Scan for the cell matching the given text and deliver its [X, Y] coordinate at center. 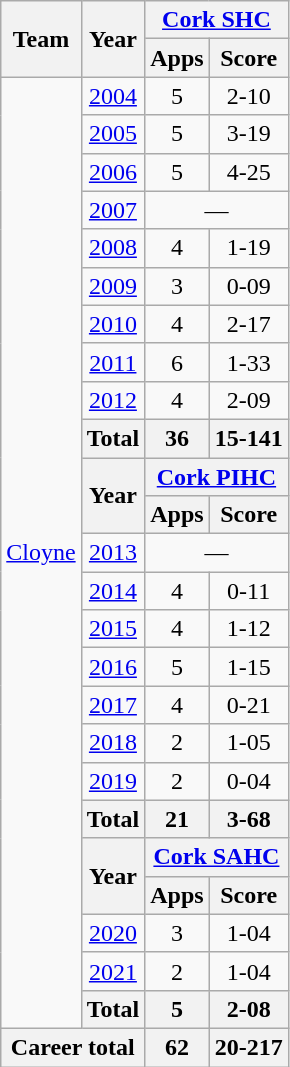
2-08 [248, 1009]
2008 [113, 248]
0-11 [248, 591]
20-217 [248, 1047]
1-05 [248, 743]
2016 [113, 667]
Cork SAHC [216, 857]
0-09 [248, 286]
1-15 [248, 667]
2005 [113, 134]
Career total [73, 1047]
21 [177, 819]
2014 [113, 591]
Team [41, 39]
62 [177, 1047]
2019 [113, 781]
1-33 [248, 362]
2-17 [248, 324]
36 [177, 438]
2004 [113, 96]
3-68 [248, 819]
2015 [113, 629]
2010 [113, 324]
0-21 [248, 705]
2-10 [248, 96]
6 [177, 362]
1-19 [248, 248]
Cork PIHC [216, 477]
2-09 [248, 400]
2009 [113, 286]
4-25 [248, 172]
15-141 [248, 438]
3-19 [248, 134]
2012 [113, 400]
2006 [113, 172]
Cloyne [41, 553]
2020 [113, 933]
Cork SHC [216, 20]
2018 [113, 743]
1-12 [248, 629]
2011 [113, 362]
2007 [113, 210]
0-04 [248, 781]
2021 [113, 971]
2013 [113, 553]
2017 [113, 705]
